Identify which cell holds the provided text, then report its [x, y] central coordinate. 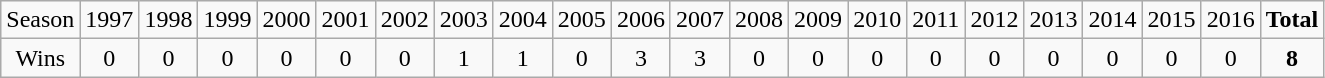
2010 [878, 20]
2008 [758, 20]
2005 [582, 20]
2002 [404, 20]
2006 [640, 20]
2003 [464, 20]
2014 [1112, 20]
2000 [286, 20]
2011 [936, 20]
2009 [818, 20]
1998 [168, 20]
Total [1292, 20]
Wins [40, 58]
2015 [1172, 20]
2001 [346, 20]
2007 [700, 20]
2012 [994, 20]
2016 [1230, 20]
Season [40, 20]
1997 [110, 20]
1999 [228, 20]
8 [1292, 58]
2004 [522, 20]
2013 [1054, 20]
